Provide the (X, Y) coordinate of the cell's center where the given text is located.  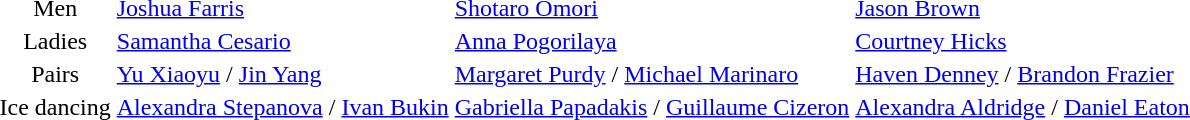
Anna Pogorilaya (652, 41)
Margaret Purdy / Michael Marinaro (652, 74)
Yu Xiaoyu / Jin Yang (282, 74)
Samantha Cesario (282, 41)
